Extract the (x, y) coordinate from the center of the cell holding the provided text.  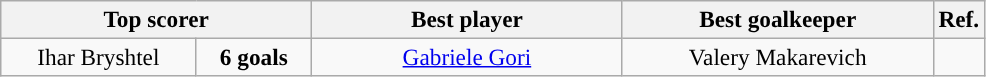
Top scorer (156, 19)
Valery Makarevich (778, 57)
Ref. (958, 19)
6 goals (254, 57)
Ihar Bryshtel (98, 57)
Gabriele Gori (468, 57)
Best player (468, 19)
Best goalkeeper (778, 19)
